Return (X, Y) of the center of cell containing provided text 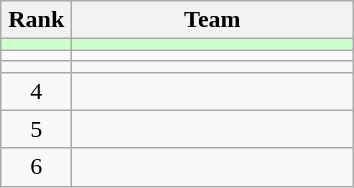
Team (212, 20)
5 (36, 129)
4 (36, 91)
Rank (36, 20)
6 (36, 167)
